Output the [X, Y] coordinate of the center of the cell containing the given text.  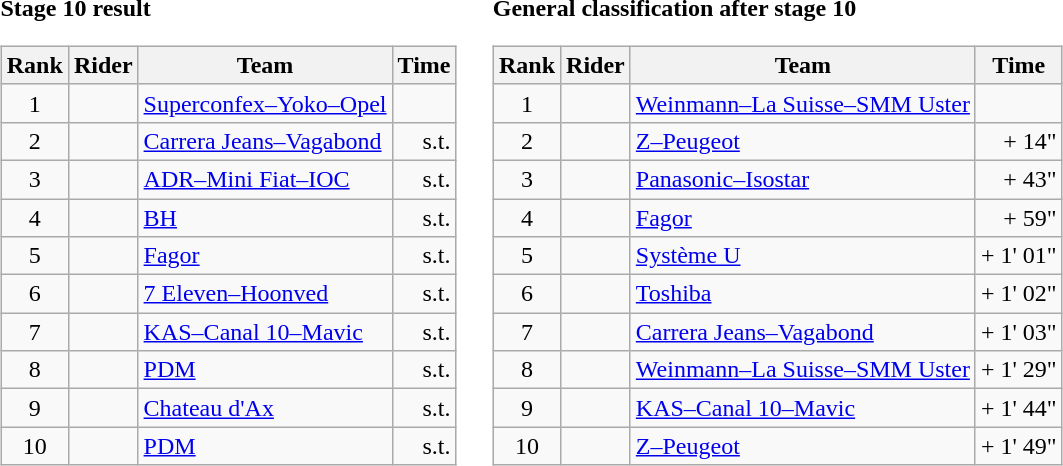
+ 1' 02" [1018, 294]
Superconfex–Yoko–Opel [265, 103]
Toshiba [802, 294]
+ 1' 01" [1018, 256]
+ 1' 29" [1018, 370]
+ 59" [1018, 217]
+ 1' 49" [1018, 446]
+ 1' 44" [1018, 408]
ADR–Mini Fiat–IOC [265, 179]
BH [265, 217]
+ 14" [1018, 141]
Panasonic–Isostar [802, 179]
Système U [802, 256]
+ 43" [1018, 179]
+ 1' 03" [1018, 332]
7 Eleven–Hoonved [265, 294]
Chateau d'Ax [265, 408]
